For the text-containing cell, return its midpoint in (x, y) coordinate format. 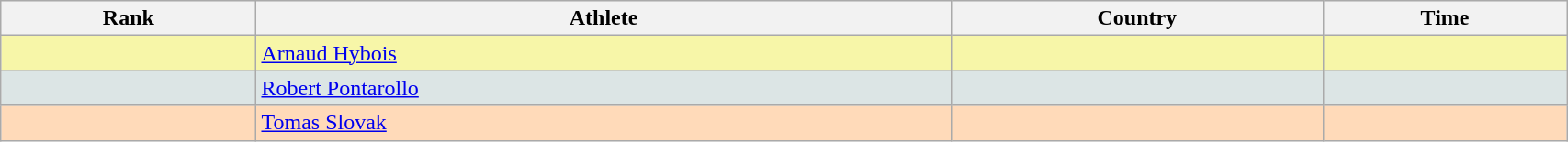
Tomas Slovak (604, 123)
Country (1137, 18)
Time (1444, 18)
Rank (129, 18)
Athlete (604, 18)
Robert Pontarollo (604, 88)
Arnaud Hybois (604, 53)
